Extract the (X, Y) coordinate from the center of the cell holding the provided text.  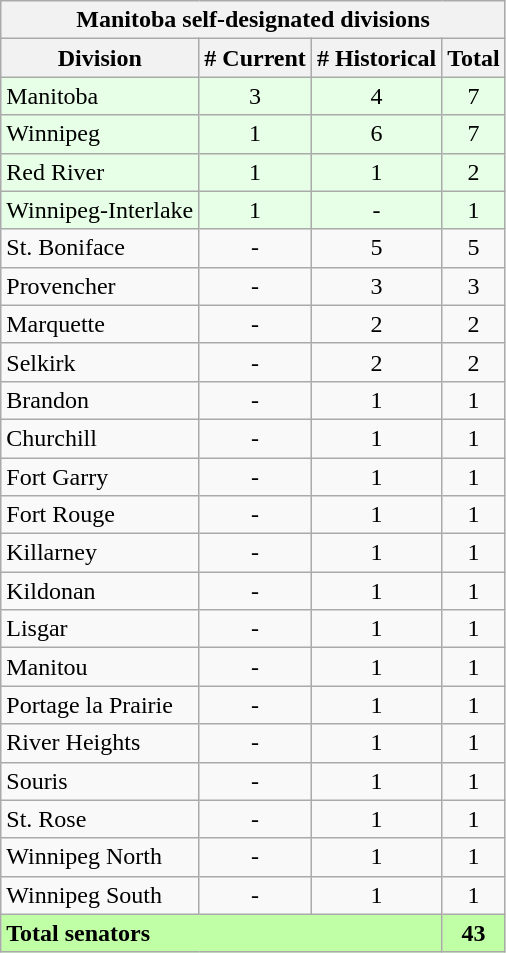
Churchill (100, 438)
St. Boniface (100, 248)
Provencher (100, 286)
Killarney (100, 553)
Fort Garry (100, 477)
Marquette (100, 324)
# Historical (376, 58)
4 (376, 96)
River Heights (100, 743)
Portage la Prairie (100, 705)
Division (100, 58)
Manitou (100, 667)
Total (474, 58)
43 (474, 933)
Souris (100, 781)
Red River (100, 172)
Winnipeg North (100, 857)
6 (376, 134)
Winnipeg South (100, 895)
Manitoba self-designated divisions (254, 20)
Manitoba (100, 96)
Fort Rouge (100, 515)
Winnipeg (100, 134)
Selkirk (100, 362)
Winnipeg-Interlake (100, 210)
St. Rose (100, 819)
Brandon (100, 400)
# Current (256, 58)
Total senators (222, 933)
Kildonan (100, 591)
Lisgar (100, 629)
